Identify which cell holds the provided text, then report its (x, y) central coordinate. 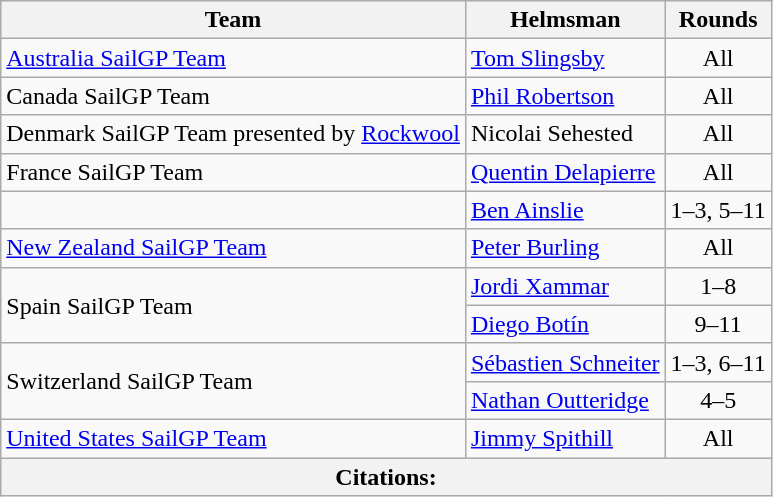
Denmark SailGP Team presented by Rockwool (234, 134)
Sébastien Schneiter (565, 362)
Rounds (718, 20)
Nathan Outteridge (565, 400)
1–3, 6–11 (718, 362)
Jordi Xammar (565, 286)
Peter Burling (565, 248)
1–3, 5–11 (718, 210)
9–11 (718, 324)
Canada SailGP Team (234, 96)
New Zealand SailGP Team (234, 248)
France SailGP Team (234, 172)
4–5 (718, 400)
Helmsman (565, 20)
Citations: (386, 477)
United States SailGP Team (234, 438)
Switzerland SailGP Team (234, 381)
Australia SailGP Team (234, 58)
Spain SailGP Team (234, 305)
Phil Robertson (565, 96)
Nicolai Sehested (565, 134)
Tom Slingsby (565, 58)
Quentin Delapierre (565, 172)
1–8 (718, 286)
Jimmy Spithill (565, 438)
Diego Botín (565, 324)
Ben Ainslie (565, 210)
Team (234, 20)
